Extract the (X, Y) coordinate from the center of the cell holding the provided text.  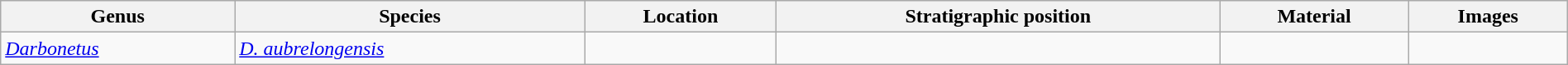
D. aubrelongensis (410, 48)
Species (410, 17)
Genus (117, 17)
Stratigraphic position (998, 17)
Material (1314, 17)
Location (680, 17)
Darbonetus (117, 48)
Images (1488, 17)
